Capture the cell that displays the provided text and extract its (x, y) central coordinate. 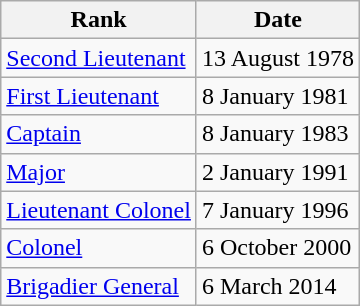
Brigadier General (99, 286)
8 January 1983 (278, 134)
Date (278, 20)
8 January 1981 (278, 96)
6 October 2000 (278, 248)
Lieutenant Colonel (99, 210)
7 January 1996 (278, 210)
Major (99, 172)
13 August 1978 (278, 58)
Rank (99, 20)
Colonel (99, 248)
6 March 2014 (278, 286)
2 January 1991 (278, 172)
Second Lieutenant (99, 58)
Captain (99, 134)
First Lieutenant (99, 96)
